Return the (x, y) coordinate for the center point of the cell that contains the specified text.  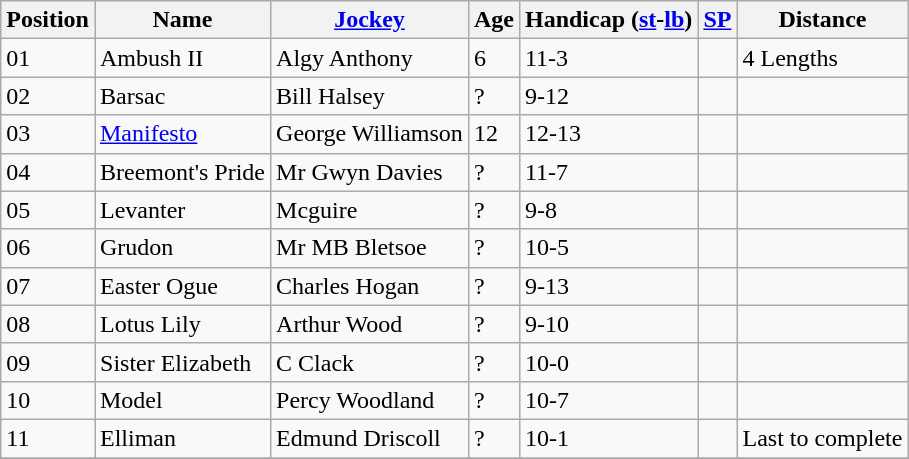
C Clack (370, 362)
Mr Gwyn Davies (370, 172)
Percy Woodland (370, 400)
4 Lengths (822, 58)
Easter Ogue (182, 286)
11-3 (608, 58)
Sister Elizabeth (182, 362)
12-13 (608, 134)
Jockey (370, 20)
Barsac (182, 96)
Edmund Driscoll (370, 438)
11 (48, 438)
02 (48, 96)
6 (494, 58)
Grudon (182, 248)
06 (48, 248)
08 (48, 324)
George Williamson (370, 134)
Mr MB Bletsoe (370, 248)
Model (182, 400)
11-7 (608, 172)
9-8 (608, 210)
Age (494, 20)
Position (48, 20)
Distance (822, 20)
Elliman (182, 438)
12 (494, 134)
9-13 (608, 286)
05 (48, 210)
Bill Halsey (370, 96)
Lotus Lily (182, 324)
Last to complete (822, 438)
03 (48, 134)
Arthur Wood (370, 324)
Algy Anthony (370, 58)
Manifesto (182, 134)
Mcguire (370, 210)
SP (718, 20)
Levanter (182, 210)
10-5 (608, 248)
07 (48, 286)
Breemont's Pride (182, 172)
09 (48, 362)
9-12 (608, 96)
10-1 (608, 438)
Handicap (st-lb) (608, 20)
10 (48, 400)
01 (48, 58)
10-7 (608, 400)
04 (48, 172)
9-10 (608, 324)
Charles Hogan (370, 286)
Name (182, 20)
Ambush II (182, 58)
10-0 (608, 362)
